Determine the (x, y) coordinate at the center of the cell enclosing the given text.  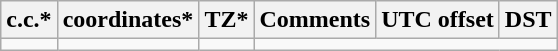
TZ* (226, 20)
coordinates* (128, 20)
Comments (315, 20)
c.c.* (29, 20)
UTC offset (438, 20)
DST (528, 20)
